Extract the [X, Y] coordinate from the center of the cell holding the provided text.  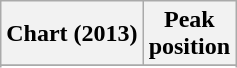
Peakposition [189, 34]
Chart (2013) [72, 34]
